Search for the cell housing the specified text and yield its (x, y) center coordinate. 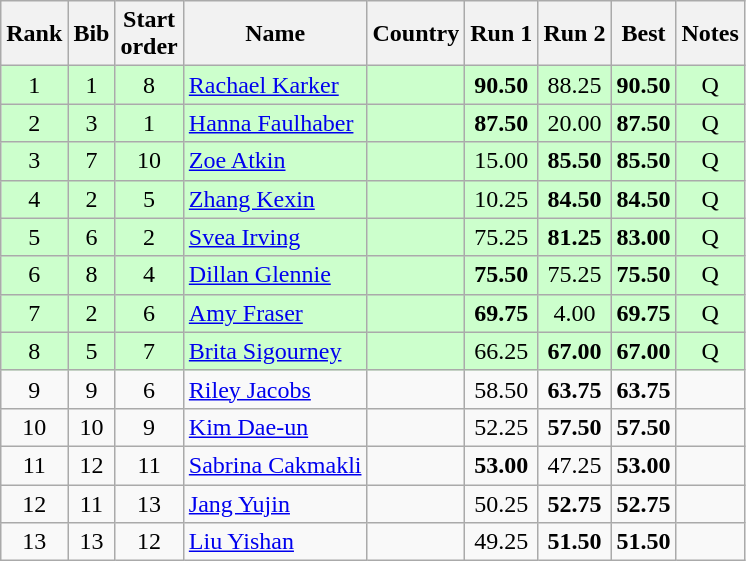
Brita Sigourney (275, 351)
Dillan Glennie (275, 275)
20.00 (574, 123)
Sabrina Cakmakli (275, 465)
Kim Dae-un (275, 427)
58.50 (502, 389)
Bib (92, 34)
Run 1 (502, 34)
Zoe Atkin (275, 161)
Name (275, 34)
52.25 (502, 427)
Svea Irving (275, 237)
Liu Yishan (275, 542)
10.25 (502, 199)
Rachael Karker (275, 85)
83.00 (644, 237)
Jang Yujin (275, 503)
15.00 (502, 161)
Riley Jacobs (275, 389)
88.25 (574, 85)
66.25 (502, 351)
Best (644, 34)
Amy Fraser (275, 313)
Zhang Kexin (275, 199)
Rank (34, 34)
81.25 (574, 237)
Notes (710, 34)
Country (416, 34)
Hanna Faulhaber (275, 123)
49.25 (502, 542)
50.25 (502, 503)
4.00 (574, 313)
Startorder (149, 34)
47.25 (574, 465)
Run 2 (574, 34)
